Locate the cell with the specified text and output its (x, y) center coordinate. 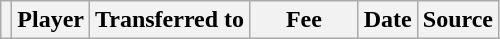
Source (458, 20)
Date (388, 20)
Transferred to (170, 20)
Fee (304, 20)
Player (51, 20)
